Extract the [x, y] coordinate from the center of the cell holding the provided text.  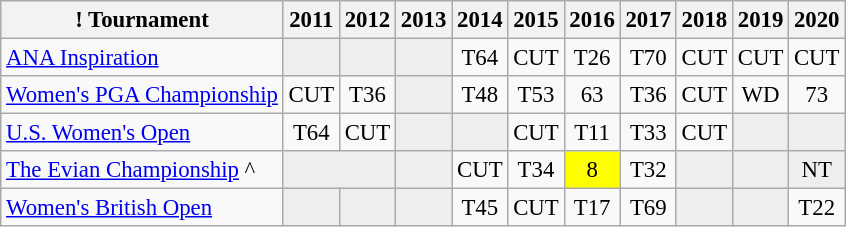
2011 [311, 20]
2014 [480, 20]
2016 [592, 20]
WD [760, 95]
63 [592, 95]
2013 [424, 20]
T53 [536, 95]
2012 [367, 20]
T34 [536, 170]
NT [817, 170]
ANA Inspiration [142, 58]
T11 [592, 133]
T26 [592, 58]
The Evian Championship ^ [142, 170]
T48 [480, 95]
T70 [648, 58]
2017 [648, 20]
Women's PGA Championship [142, 95]
2018 [704, 20]
Women's British Open [142, 208]
U.S. Women's Open [142, 133]
T69 [648, 208]
2020 [817, 20]
T32 [648, 170]
T33 [648, 133]
2015 [536, 20]
T22 [817, 208]
T17 [592, 208]
! Tournament [142, 20]
73 [817, 95]
8 [592, 170]
2019 [760, 20]
T45 [480, 208]
